Identify which cell holds the provided text, then report its (X, Y) central coordinate. 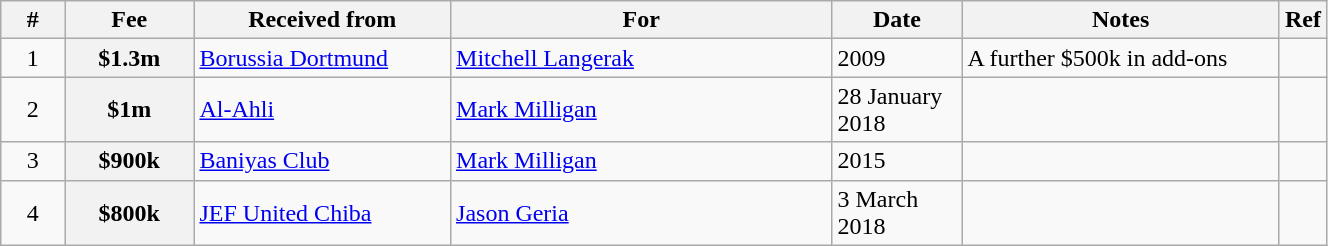
Mitchell Langerak (642, 58)
A further $500k in add-ons (1120, 58)
1 (33, 58)
3 (33, 161)
Borussia Dortmund (322, 58)
# (33, 20)
2 (33, 110)
$1m (130, 110)
Notes (1120, 20)
For (642, 20)
$800k (130, 212)
$1.3m (130, 58)
Jason Geria (642, 212)
Ref (1302, 20)
Fee (130, 20)
Baniyas Club (322, 161)
JEF United Chiba (322, 212)
3 March 2018 (897, 212)
4 (33, 212)
28 January 2018 (897, 110)
Al-Ahli (322, 110)
Received from (322, 20)
Date (897, 20)
2015 (897, 161)
2009 (897, 58)
$900k (130, 161)
